Provide the (X, Y) coordinate of the cell's center where the given text is located.  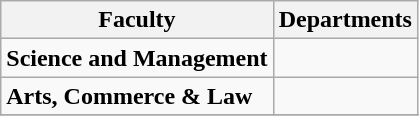
Faculty (137, 20)
Science and Management (137, 58)
Departments (345, 20)
Arts, Commerce & Law (137, 96)
